Locate the cell with the specified text and output its (x, y) center coordinate. 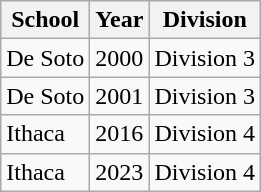
2001 (120, 96)
2000 (120, 58)
2016 (120, 134)
Division (205, 20)
School (46, 20)
Year (120, 20)
2023 (120, 172)
